Provide the (x, y) coordinate of the cell's center where the given text is located.  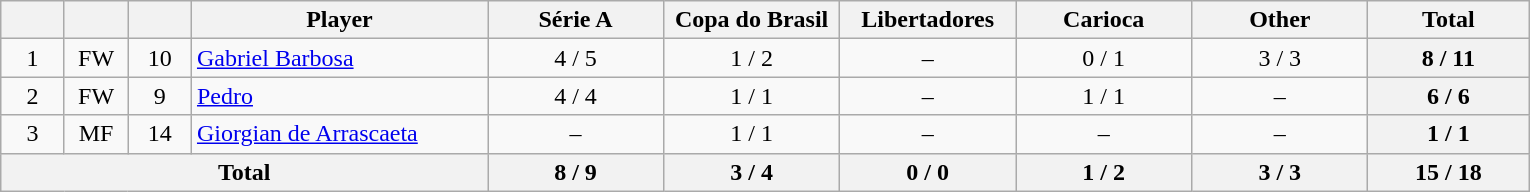
3 (33, 134)
MF (96, 134)
8 / 11 (1448, 58)
Gabriel Barbosa (339, 58)
1 (33, 58)
Pedro (339, 96)
Copa do Brasil (752, 20)
8 / 9 (576, 172)
14 (160, 134)
0 / 0 (928, 172)
Other (1280, 20)
Série A (576, 20)
3 / 4 (752, 172)
2 (33, 96)
0 / 1 (1104, 58)
Player (339, 20)
4 / 4 (576, 96)
15 / 18 (1448, 172)
Carioca (1104, 20)
10 (160, 58)
9 (160, 96)
4 / 5 (576, 58)
6 / 6 (1448, 96)
Libertadores (928, 20)
Giorgian de Arrascaeta (339, 134)
